Pinpoint the cell where the given text exists, returning its (x, y) midpoint coordinate. 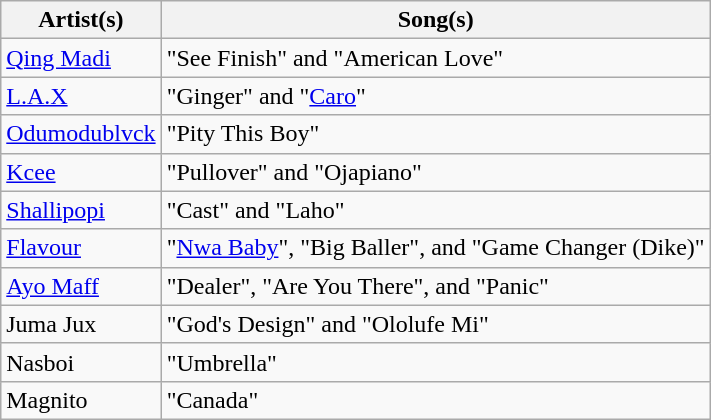
"Umbrella" (436, 362)
"Ginger" and "Caro" (436, 96)
"See Finish" and "American Love" (436, 58)
Odumodublvck (81, 134)
Shallipopi (81, 210)
Magnito (81, 400)
Nasboi (81, 362)
"Nwa Baby", "Big Baller", and "Game Changer (Dike)" (436, 248)
"Pullover" and "Ojapiano" (436, 172)
"Cast" and "Laho" (436, 210)
"Canada" (436, 400)
Qing Madi (81, 58)
"Dealer", "Are You There", and "Panic" (436, 286)
Juma Jux (81, 324)
Artist(s) (81, 20)
Flavour (81, 248)
Ayo Maff (81, 286)
"God's Design" and "Ololufe Mi" (436, 324)
Kcee (81, 172)
"Pity This Boy" (436, 134)
Song(s) (436, 20)
L.A.X (81, 96)
